Locate the cell with the specified text and output its [X, Y] center coordinate. 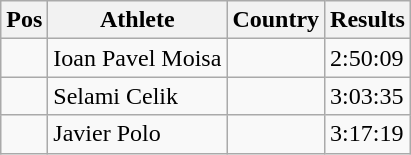
Results [368, 20]
3:17:19 [368, 134]
2:50:09 [368, 58]
Ioan Pavel Moisa [138, 58]
3:03:35 [368, 96]
Selami Celik [138, 96]
Country [276, 20]
Javier Polo [138, 134]
Pos [24, 20]
Athlete [138, 20]
